Search for the cell housing the specified text and yield its (X, Y) center coordinate. 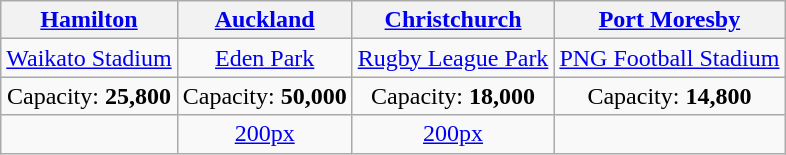
Eden Park (264, 58)
Hamilton (89, 20)
Capacity: 14,800 (670, 96)
Port Moresby (670, 20)
Waikato Stadium (89, 58)
Capacity: 25,800 (89, 96)
PNG Football Stadium (670, 58)
Auckland (264, 20)
Rugby League Park (453, 58)
Capacity: 50,000 (264, 96)
Christchurch (453, 20)
Capacity: 18,000 (453, 96)
